Extract the [x, y] coordinate from the center of the cell holding the provided text.  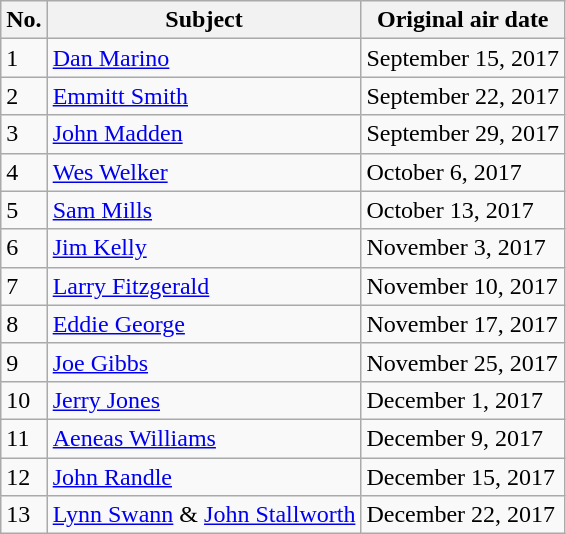
1 [24, 58]
John Madden [204, 134]
Subject [204, 20]
5 [24, 210]
September 15, 2017 [463, 58]
Jerry Jones [204, 400]
November 10, 2017 [463, 286]
Original air date [463, 20]
9 [24, 362]
10 [24, 400]
No. [24, 20]
September 22, 2017 [463, 96]
Jim Kelly [204, 248]
September 29, 2017 [463, 134]
December 22, 2017 [463, 515]
Joe Gibbs [204, 362]
November 17, 2017 [463, 324]
3 [24, 134]
2 [24, 96]
Eddie George [204, 324]
11 [24, 438]
Emmitt Smith [204, 96]
Wes Welker [204, 172]
November 3, 2017 [463, 248]
7 [24, 286]
October 6, 2017 [463, 172]
John Randle [204, 477]
Sam Mills [204, 210]
December 9, 2017 [463, 438]
13 [24, 515]
Aeneas Williams [204, 438]
December 15, 2017 [463, 477]
Larry Fitzgerald [204, 286]
October 13, 2017 [463, 210]
December 1, 2017 [463, 400]
Dan Marino [204, 58]
Lynn Swann & John Stallworth [204, 515]
November 25, 2017 [463, 362]
12 [24, 477]
6 [24, 248]
8 [24, 324]
4 [24, 172]
